Detect which cell encompasses the target text, then output its (X, Y) center coordinate. 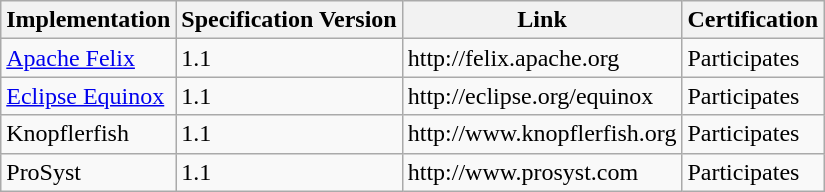
Certification (753, 20)
http://www.prosyst.com (542, 172)
Apache Felix (88, 58)
http://felix.apache.org (542, 58)
ProSyst (88, 172)
Knopflerfish (88, 134)
Link (542, 20)
Implementation (88, 20)
http://www.knopflerfish.org (542, 134)
http://eclipse.org/equinox (542, 96)
Eclipse Equinox (88, 96)
Specification Version (289, 20)
